Pinpoint the cell where the given text exists, returning its [X, Y] midpoint coordinate. 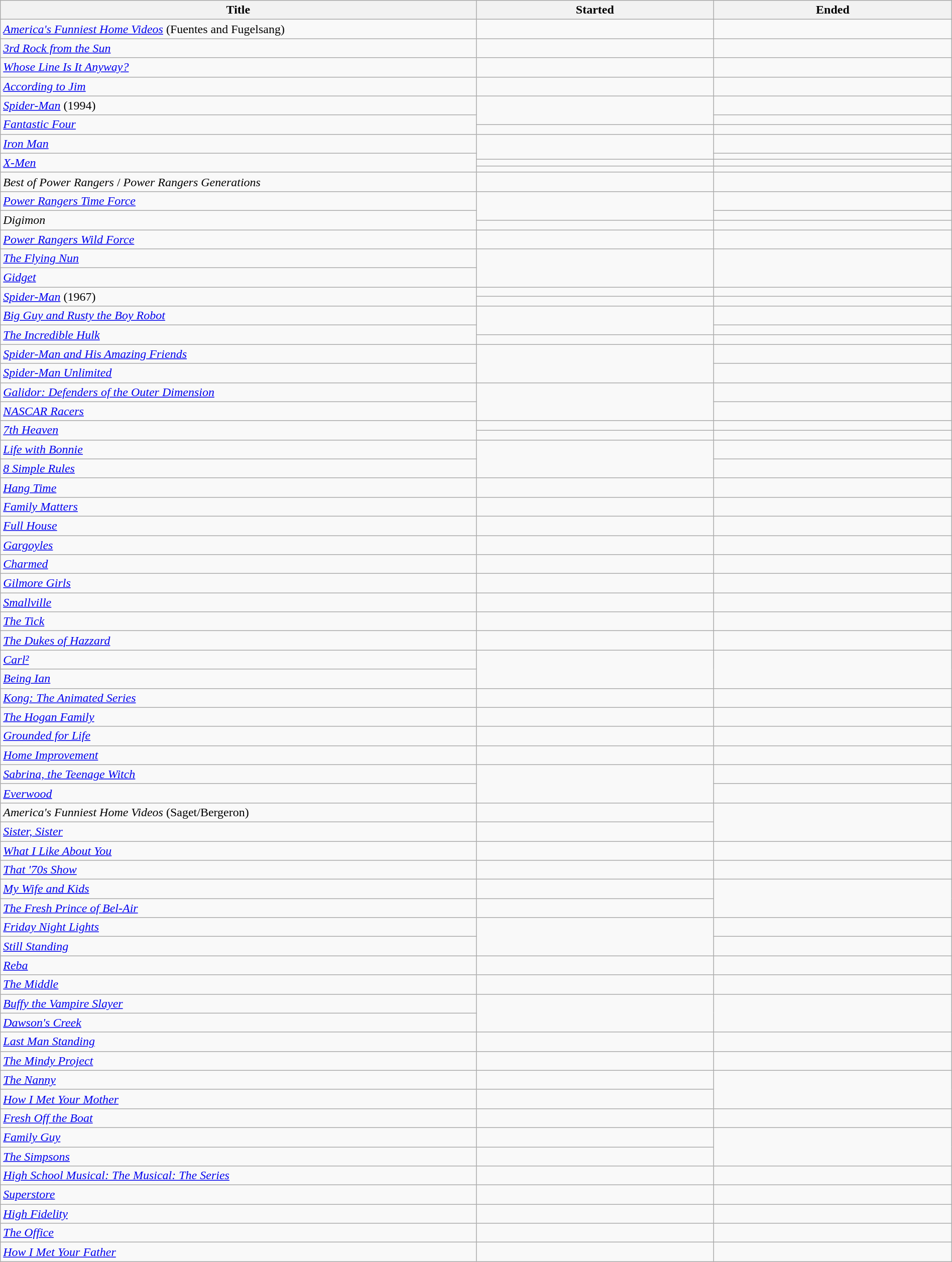
The Fresh Prince of Bel-Air [238, 908]
Dawson's Creek [238, 1023]
Friday Night Lights [238, 927]
Home Improvement [238, 755]
Hang Time [238, 487]
Spider-Man (1967) [238, 297]
Sabrina, the Teenage Witch [238, 774]
Power Rangers Time Force [238, 201]
The Hogan Family [238, 717]
Fresh Off the Boat [238, 1118]
Gilmore Girls [238, 583]
Digimon [238, 220]
Full House [238, 526]
Grounded for Life [238, 736]
Spider-Man (1994) [238, 105]
Power Rangers Wild Force [238, 239]
That '70s Show [238, 870]
The Flying Nun [238, 259]
Iron Man [238, 144]
What I Like About You [238, 851]
My Wife and Kids [238, 889]
Charmed [238, 564]
Gargoyles [238, 545]
Best of Power Rangers / Power Rangers Generations [238, 182]
Spider-Man and His Amazing Friends [238, 354]
Kong: The Animated Series [238, 698]
The Nanny [238, 1080]
3rd Rock from the Sun [238, 48]
Started [595, 10]
Everwood [238, 793]
Galidor: Defenders of the Outer Dimension [238, 392]
How I Met Your Father [238, 1252]
Carl² [238, 660]
Spider-Man Unlimited [238, 373]
8 Simple Rules [238, 468]
The Middle [238, 984]
Buffy the Vampire Slayer [238, 1003]
Family Matters [238, 507]
America's Funniest Home Videos (Fuentes and Fugelsang) [238, 29]
The Mindy Project [238, 1061]
7th Heaven [238, 430]
Title [238, 10]
Being Ian [238, 679]
X-Men [238, 163]
Fantastic Four [238, 124]
Big Guy and Rusty the Boy Robot [238, 316]
Reba [238, 965]
High Fidelity [238, 1214]
Life with Bonnie [238, 449]
America's Funniest Home Videos (Saget/Bergeron) [238, 812]
The Tick [238, 621]
The Dukes of Hazzard [238, 641]
Whose Line Is It Anyway? [238, 67]
Superstore [238, 1195]
The Simpsons [238, 1156]
Gidget [238, 278]
How I Met Your Mother [238, 1099]
Last Man Standing [238, 1042]
Ended [833, 10]
Still Standing [238, 946]
Sister, Sister [238, 831]
High School Musical: The Musical: The Series [238, 1176]
Family Guy [238, 1137]
The Incredible Hulk [238, 335]
Smallville [238, 602]
According to Jim [238, 86]
NASCAR Racers [238, 411]
The Office [238, 1233]
